Return the (X, Y) coordinate for the center point of the cell that contains the specified text.  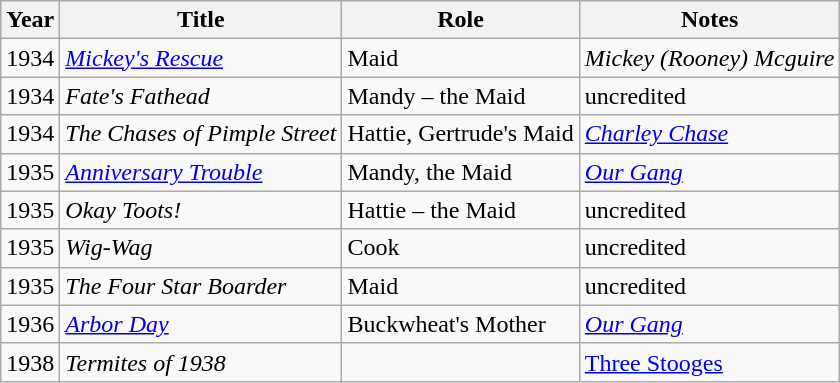
Arbor Day (201, 324)
Buckwheat's Mother (460, 324)
Hattie – the Maid (460, 210)
The Four Star Boarder (201, 286)
1936 (30, 324)
Charley Chase (710, 134)
The Chases of Pimple Street (201, 134)
Hattie, Gertrude's Maid (460, 134)
Three Stooges (710, 362)
Mickey's Rescue (201, 58)
Mandy – the Maid (460, 96)
Okay Toots! (201, 210)
Mickey (Rooney) Mcguire (710, 58)
Anniversary Trouble (201, 172)
Cook (460, 248)
Termites of 1938 (201, 362)
Title (201, 20)
Notes (710, 20)
Year (30, 20)
Fate's Fathead (201, 96)
Wig-Wag (201, 248)
Role (460, 20)
Mandy, the Maid (460, 172)
1938 (30, 362)
